Locate the cell with the specified text and output its [x, y] center coordinate. 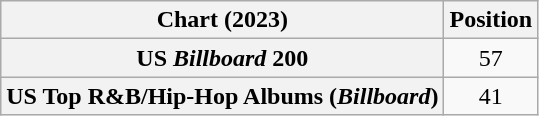
57 [491, 58]
41 [491, 96]
US Billboard 200 [222, 58]
Chart (2023) [222, 20]
Position [491, 20]
US Top R&B/Hip-Hop Albums (Billboard) [222, 96]
